Identify which cell holds the provided text, then report its (X, Y) central coordinate. 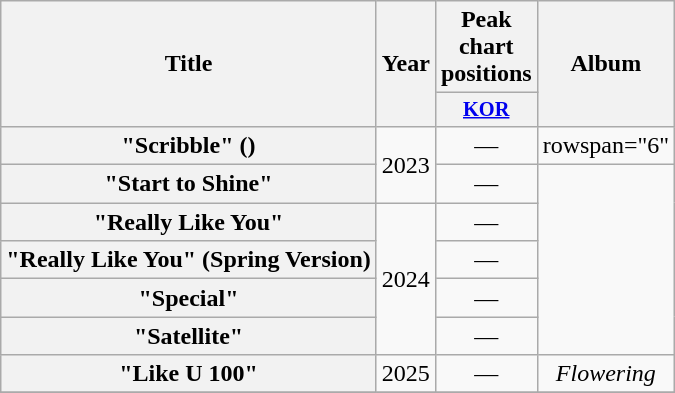
Flowering (606, 374)
"Really Like You" (Spring Version) (189, 260)
2025 (406, 374)
Title (189, 64)
Year (406, 64)
"Special" (189, 298)
Album (606, 64)
"Start to Shine" (189, 184)
2024 (406, 279)
"Like U 100" (189, 374)
2023 (406, 164)
rowspan="6" (606, 145)
KOR (486, 110)
"Satellite" (189, 336)
Peak chart positions (486, 47)
"Scribble" () (189, 145)
"Really Like You" (189, 222)
